Identify which cell holds the provided text, then report its [X, Y] central coordinate. 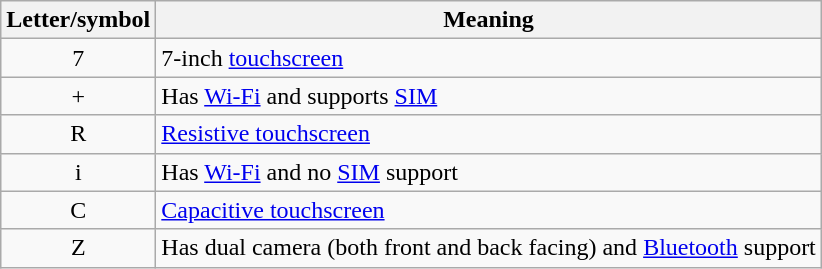
Letter/symbol [78, 20]
7-inch touchscreen [489, 58]
Capacitive touchscreen [489, 210]
Has Wi-Fi and no SIM support [489, 172]
+ [78, 96]
Z [78, 248]
Has Wi-Fi and supports SIM [489, 96]
Resistive touchscreen [489, 134]
Has dual camera (both front and back facing) and Bluetooth support [489, 248]
7 [78, 58]
C [78, 210]
Meaning [489, 20]
i [78, 172]
R [78, 134]
